Provide the [x, y] coordinate of the cell's center where the given text is located.  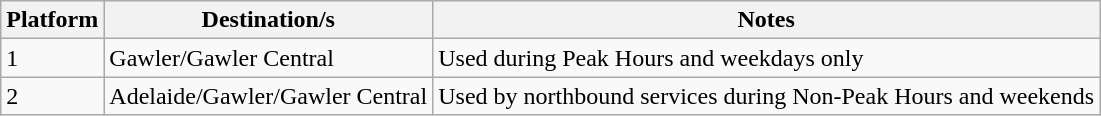
2 [52, 96]
Used by northbound services during Non-Peak Hours and weekends [766, 96]
Destination/s [268, 20]
1 [52, 58]
Adelaide/Gawler/Gawler Central [268, 96]
Platform [52, 20]
Notes [766, 20]
Gawler/Gawler Central [268, 58]
Used during Peak Hours and weekdays only [766, 58]
